Extract the (X, Y) coordinate from the center of the cell holding the provided text.  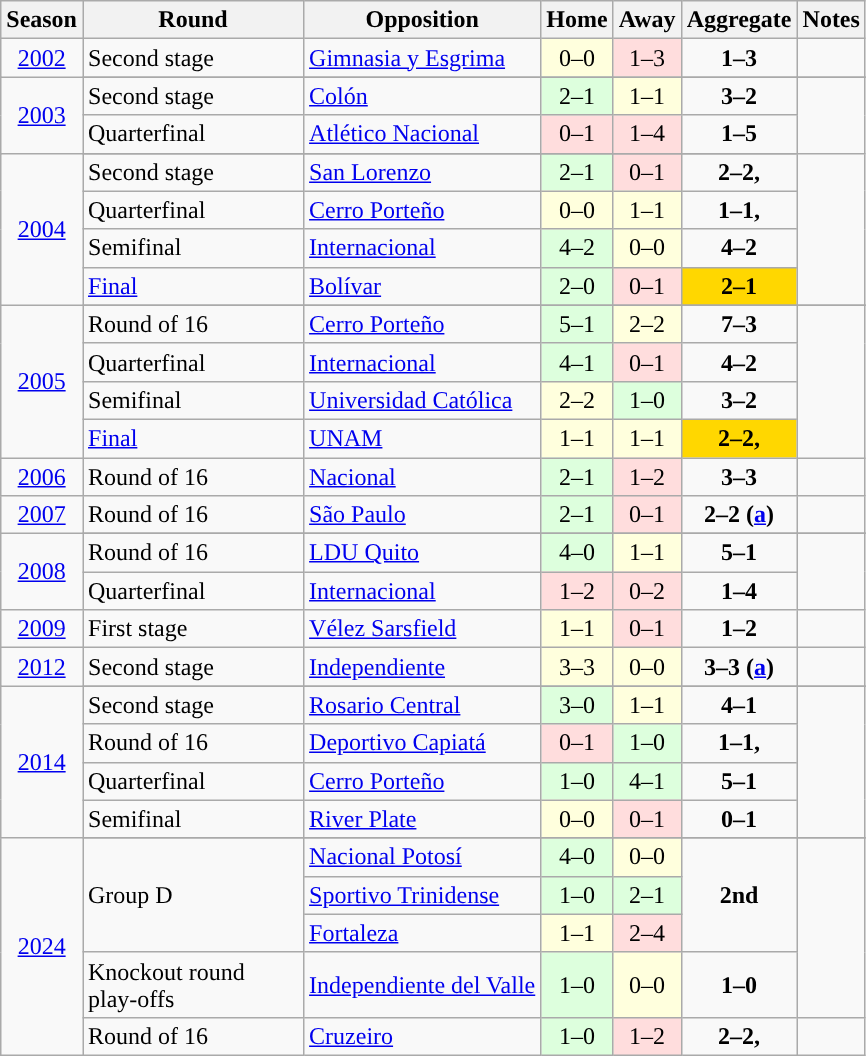
Bolívar (422, 286)
2–2 (a) (739, 515)
2014 (42, 762)
LDU Quito (422, 553)
2004 (42, 229)
2nd (739, 895)
Season (42, 20)
Home (577, 20)
2024 (42, 946)
Notes (831, 20)
Deportivo Capiatá (422, 743)
First stage (192, 629)
2005 (42, 381)
Opposition (422, 20)
2012 (42, 667)
Colón (422, 96)
Sportivo Trinidense (422, 895)
Atlético Nacional (422, 134)
2007 (42, 515)
Independiente del Valle (422, 984)
0–2 (647, 591)
Round (192, 20)
Away (647, 20)
2003 (42, 115)
Knockout round play-offs (192, 984)
2002 (42, 58)
7–3 (739, 324)
Aggregate (739, 20)
Nacional Potosí (422, 857)
3–3 (a) (739, 667)
2006 (42, 477)
2008 (42, 572)
1–5 (739, 134)
Group D (192, 895)
UNAM (422, 438)
São Paulo (422, 515)
3–0 (577, 705)
2–0 (577, 286)
Vélez Sarsfield (422, 629)
2009 (42, 629)
Fortaleza (422, 933)
Universidad Católica (422, 400)
San Lorenzo (422, 172)
Nacional (422, 477)
Rosario Central (422, 705)
Cruzeiro (422, 1036)
Independiente (422, 667)
River Plate (422, 819)
2–4 (647, 933)
Gimnasia y Esgrima (422, 58)
